Determine the (x, y) coordinate at the center of the cell enclosing the given text.  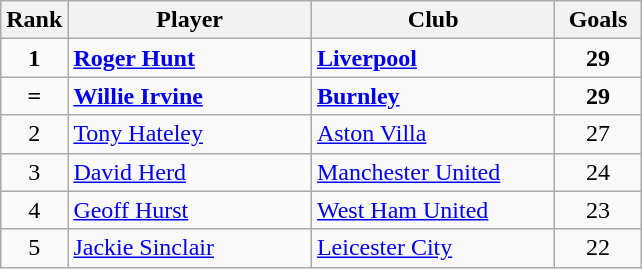
Player (190, 20)
Roger Hunt (190, 58)
Willie Irvine (190, 96)
Goals (598, 20)
David Herd (190, 172)
5 (34, 248)
4 (34, 210)
Leicester City (433, 248)
Jackie Sinclair (190, 248)
= (34, 96)
23 (598, 210)
West Ham United (433, 210)
1 (34, 58)
Tony Hateley (190, 134)
27 (598, 134)
Liverpool (433, 58)
Manchester United (433, 172)
22 (598, 248)
24 (598, 172)
Geoff Hurst (190, 210)
Aston Villa (433, 134)
3 (34, 172)
Rank (34, 20)
Burnley (433, 96)
Club (433, 20)
2 (34, 134)
